Return [X, Y] of the center of cell containing provided text 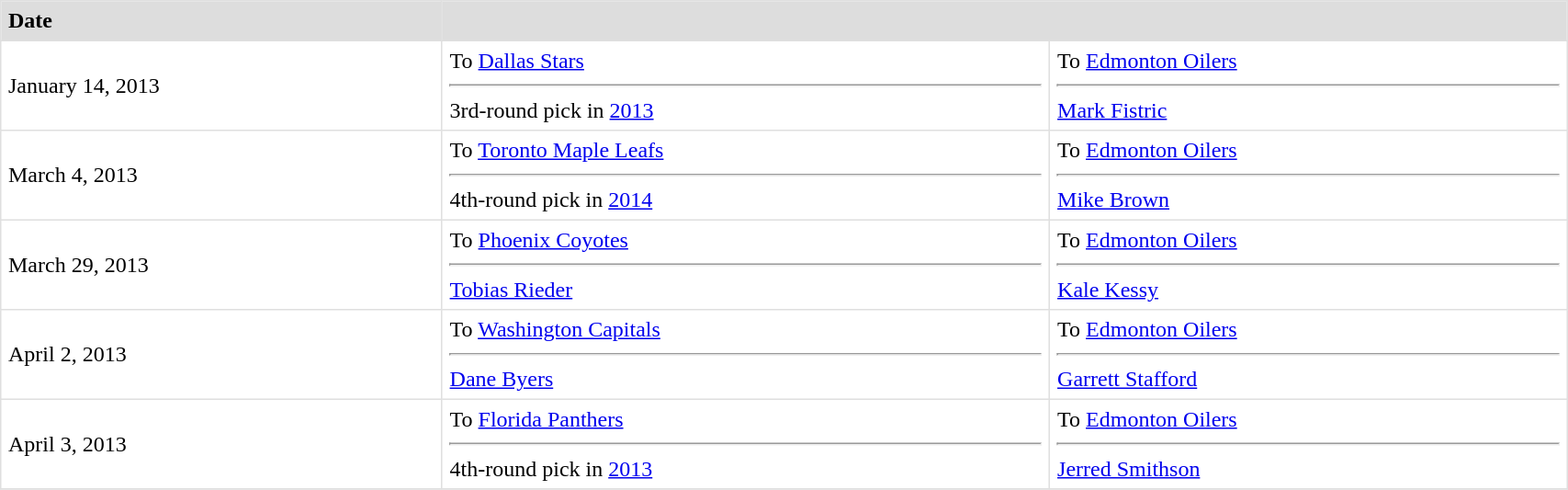
Date [222, 21]
April 3, 2013 [222, 444]
To Edmonton Oilers Jerred Smithson [1308, 444]
January 14, 2013 [222, 85]
To Dallas Stars 3rd-round pick in 2013 [746, 85]
To Edmonton Oilers Kale Kessy [1308, 265]
To Edmonton Oilers Garrett Stafford [1308, 355]
March 29, 2013 [222, 265]
April 2, 2013 [222, 355]
To Edmonton Oilers Mike Brown [1308, 176]
To Toronto Maple Leafs 4th-round pick in 2014 [746, 176]
To Edmonton Oilers Mark Fistric [1308, 85]
To Florida Panthers 4th-round pick in 2013 [746, 444]
March 4, 2013 [222, 176]
To Phoenix Coyotes Tobias Rieder [746, 265]
To Washington Capitals Dane Byers [746, 355]
